Provide the (X, Y) coordinate of the cell's center where the given text is located.  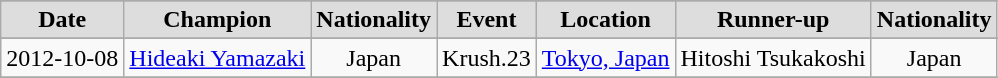
Hitoshi Tsukakoshi (773, 58)
2012-10-08 (62, 58)
Tokyo, Japan (606, 58)
Date (62, 20)
Krush.23 (487, 58)
Location (606, 20)
Runner-up (773, 20)
Hideaki Yamazaki (218, 58)
Event (487, 20)
Champion (218, 20)
